Locate the cell with the specified text and output its (x, y) center coordinate. 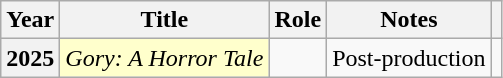
Notes (409, 20)
Post-production (409, 58)
Gory: A Horror Tale (164, 58)
2025 (30, 58)
Year (30, 20)
Title (164, 20)
Role (298, 20)
